Capture the cell that displays the provided text and extract its (x, y) central coordinate. 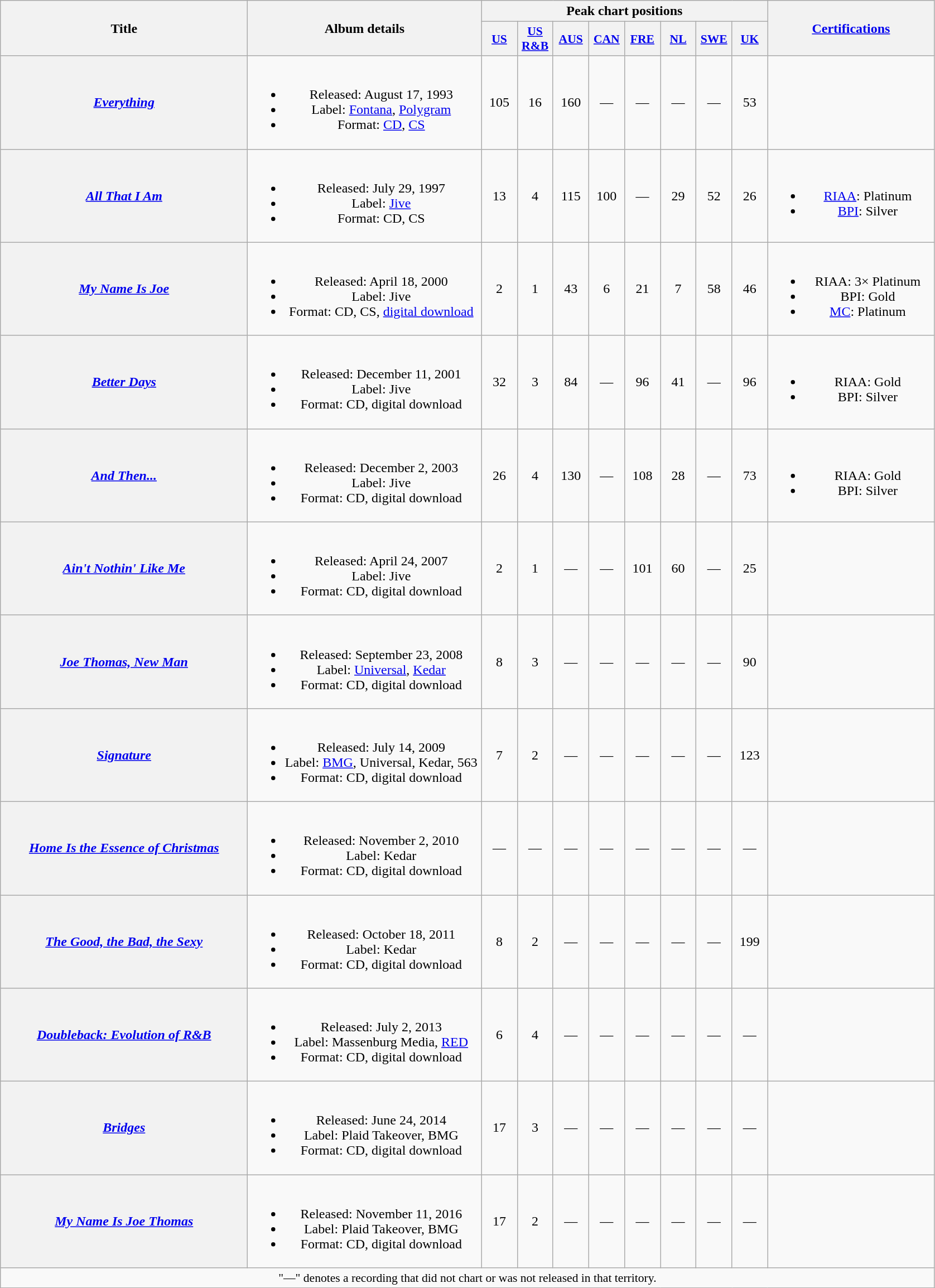
Released: July 14, 2009Label: BMG, Universal, Kedar, 563Format: CD, digital download (365, 754)
Album details (365, 28)
"—" denotes a recording that did not chart or was not released in that territory. (467, 1278)
105 (499, 103)
Released: August 17, 1993Label: Fontana, PolygramFormat: CD, CS (365, 103)
Released: September 23, 2008Label: Universal, KedarFormat: CD, digital download (365, 662)
115 (571, 195)
13 (499, 195)
90 (750, 662)
Home Is the Essence of Christmas (124, 848)
AUS (571, 39)
UK (750, 39)
And Then... (124, 475)
84 (571, 382)
21 (642, 289)
32 (499, 382)
100 (606, 195)
108 (642, 475)
USR&B (535, 39)
Released: November 11, 2016Label: Plaid Takeover, BMGFormat: CD, digital download (365, 1221)
41 (678, 382)
Bridges (124, 1128)
101 (642, 568)
199 (750, 942)
130 (571, 475)
My Name Is Joe Thomas (124, 1221)
Released: November 2, 2010Label: KedarFormat: CD, digital download (365, 848)
Released: December 11, 2001Label: JiveFormat: CD, digital download (365, 382)
RIAA: PlatinumBPI: Silver (851, 195)
Released: April 18, 2000Label: JiveFormat: CD, CS, digital download (365, 289)
US (499, 39)
SWE (714, 39)
My Name Is Joe (124, 289)
FRE (642, 39)
Doubleback: Evolution of R&B (124, 1035)
Title (124, 28)
52 (714, 195)
NL (678, 39)
Ain't Nothin' Like Me (124, 568)
46 (750, 289)
Released: December 2, 2003Label: JiveFormat: CD, digital download (365, 475)
CAN (606, 39)
43 (571, 289)
Released: June 24, 2014Label: Plaid Takeover, BMGFormat: CD, digital download (365, 1128)
All That I Am (124, 195)
Peak chart positions (625, 11)
Released: April 24, 2007Label: JiveFormat: CD, digital download (365, 568)
Released: July 2, 2013Label: Massenburg Media, REDFormat: CD, digital download (365, 1035)
The Good, the Bad, the Sexy (124, 942)
RIAA: 3× PlatinumBPI: GoldMC: Platinum (851, 289)
25 (750, 568)
29 (678, 195)
16 (535, 103)
Everything (124, 103)
123 (750, 754)
60 (678, 568)
Released: October 18, 2011Label: KedarFormat: CD, digital download (365, 942)
Certifications (851, 28)
160 (571, 103)
Signature (124, 754)
Better Days (124, 382)
53 (750, 103)
28 (678, 475)
73 (750, 475)
Joe Thomas, New Man (124, 662)
58 (714, 289)
Released: July 29, 1997Label: JiveFormat: CD, CS (365, 195)
